Identify which cell holds the provided text, then report its (X, Y) central coordinate. 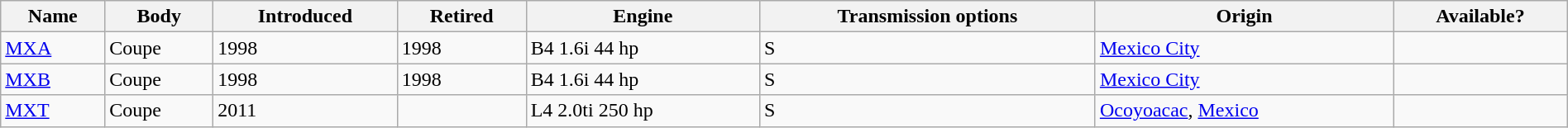
2011 (305, 111)
Origin (1244, 17)
Ocoyoacac, Mexico (1244, 111)
L4 2.0ti 250 hp (643, 111)
Transmission options (927, 17)
Retired (461, 17)
MXB (53, 79)
Body (159, 17)
Name (53, 17)
Engine (643, 17)
Introduced (305, 17)
MXT (53, 111)
Available? (1480, 17)
MXA (53, 48)
